Detect which cell encompasses the target text, then output its (X, Y) center coordinate. 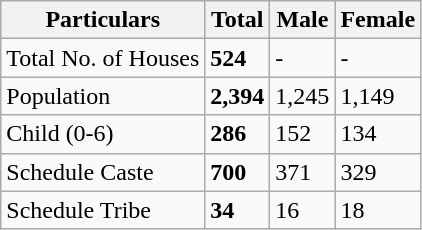
18 (378, 210)
371 (302, 172)
152 (302, 134)
286 (238, 134)
Schedule Caste (103, 172)
329 (378, 172)
34 (238, 210)
Schedule Tribe (103, 210)
2,394 (238, 96)
Particulars (103, 20)
134 (378, 134)
Total (238, 20)
1,245 (302, 96)
700 (238, 172)
Child (0-6) (103, 134)
Female (378, 20)
16 (302, 210)
524 (238, 58)
Total No. of Houses (103, 58)
Male (302, 20)
1,149 (378, 96)
Population (103, 96)
